Find where the given text appears and provide that cell's center as [X, Y] coordinate. 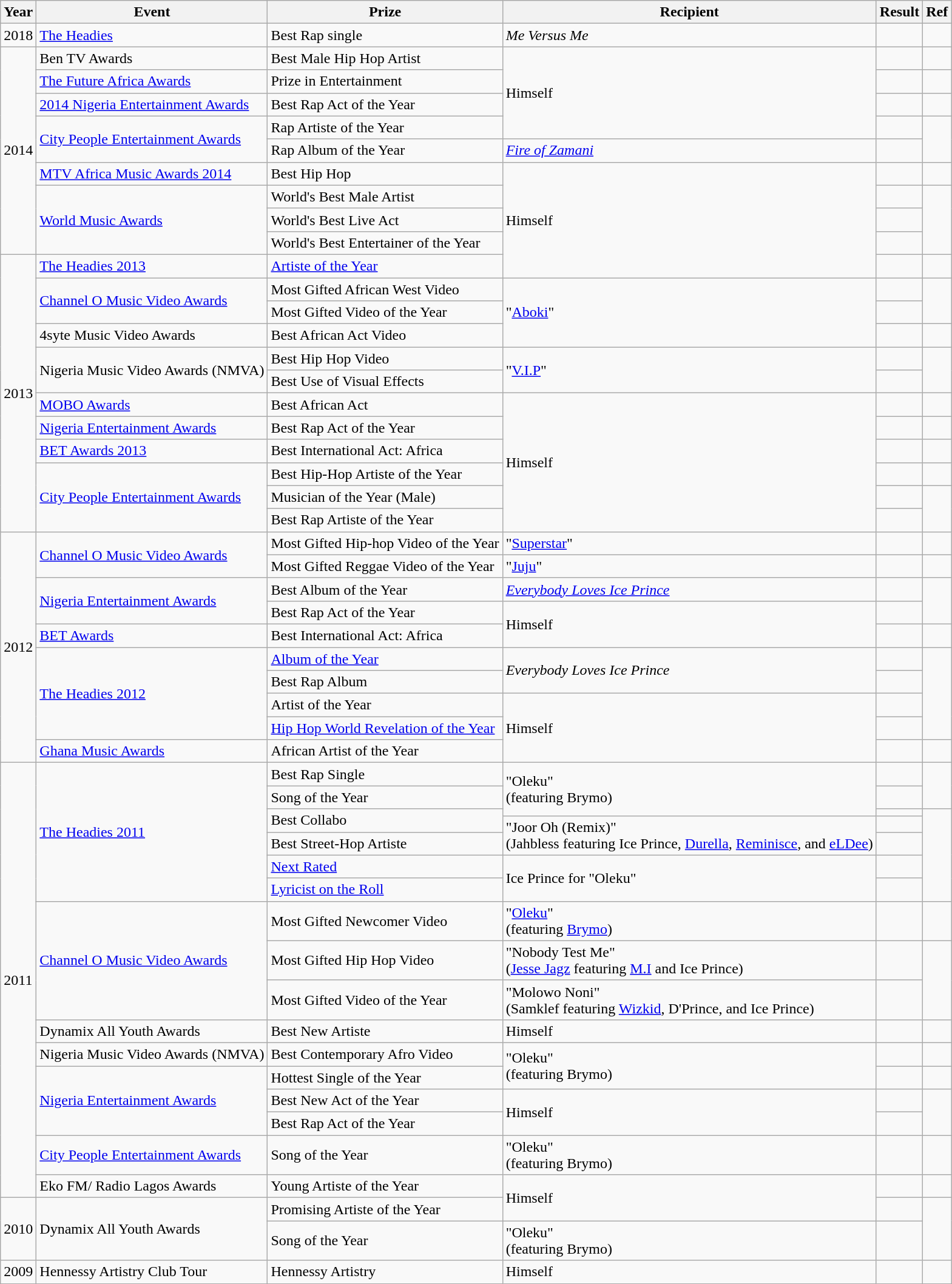
"Molowo Noni" (Samklef featuring Wizkid, D'Prince, and Ice Prince) [689, 1000]
"Joor Oh (Remix)" (Jahbless featuring Ice Prince, Durella, Reminisce, and eLDee) [689, 835]
The Headies 2012 [152, 693]
Best Collabo [385, 820]
2014 Nigeria Entertainment Awards [152, 104]
MTV Africa Music Awards 2014 [152, 174]
Hennessy Artistry [385, 1272]
Musician of the Year (Male) [385, 497]
The Future Africa Awards [152, 81]
Rap Artiste of the Year [385, 127]
Ghana Music Awards [152, 751]
BET Awards 2013 [152, 451]
Hennessy Artistry Club Tour [152, 1272]
Best Rap single [385, 35]
Most Gifted Hip-hop Video of the Year [385, 543]
Best Album of the Year [385, 589]
The Headies [152, 35]
Best African Act Video [385, 336]
Best Hip-Hop Artiste of the Year [385, 474]
2011 [18, 981]
Eko FM/ Radio Lagos Awards [152, 1186]
Best Rap Artiste of the Year [385, 520]
Event [152, 12]
Hip Hop World Revelation of the Year [385, 728]
2010 [18, 1229]
Best Rap Album [385, 682]
Next Rated [385, 867]
World Music Awards [152, 220]
Ben TV Awards [152, 58]
Me Versus Me [689, 35]
4syte Music Video Awards [152, 336]
Year [18, 12]
Best Street-Hop Artiste [385, 843]
Best African Act [385, 405]
Best New Artiste [385, 1031]
Hottest Single of the Year [385, 1077]
World's Best Male Artist [385, 197]
The Headies 2013 [152, 266]
Prize [385, 12]
The Headies 2011 [152, 832]
MOBO Awards [152, 405]
Lyricist on the Roll [385, 890]
Best New Act of the Year [385, 1101]
2012 [18, 647]
Best Hip Hop Video [385, 359]
Artist of the Year [385, 705]
Most Gifted Hip Hop Video [385, 960]
Best Rap Single [385, 774]
2014 [18, 150]
Best Hip Hop [385, 174]
2018 [18, 35]
Promising Artiste of the Year [385, 1209]
"Nobody Test Me" (Jesse Jagz featuring M.I and Ice Prince) [689, 960]
Ice Prince for "Oleku" [689, 878]
Artiste of the Year [385, 266]
Best Contemporary Afro Video [385, 1054]
World's Best Entertainer of the Year [385, 243]
Prize in Entertainment [385, 81]
2013 [18, 393]
Most Gifted Newcomer Video [385, 921]
Fire of Zamani [689, 150]
BET Awards [152, 635]
"V.I.P" [689, 370]
World's Best Live Act [385, 220]
Album of the Year [385, 658]
African Artist of the Year [385, 751]
Ref [937, 12]
"Juju" [689, 566]
Recipient [689, 12]
Best Use of Visual Effects [385, 382]
Young Artiste of the Year [385, 1186]
Result [899, 12]
2009 [18, 1272]
"Aboki" [689, 313]
Most Gifted Reggae Video of the Year [385, 566]
Most Gifted African West Video [385, 289]
Rap Album of the Year [385, 150]
Best Male Hip Hop Artist [385, 58]
"Superstar" [689, 543]
